Locate the cell with the specified text and output its (x, y) center coordinate. 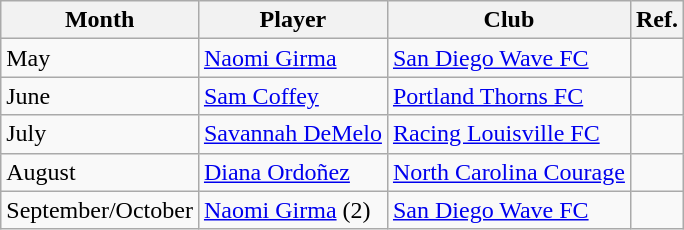
Sam Coffey (292, 96)
Player (292, 20)
Month (100, 20)
September/October (100, 210)
Racing Louisville FC (508, 134)
North Carolina Courage (508, 172)
Naomi Girma (2) (292, 210)
Ref. (656, 20)
Club (508, 20)
July (100, 134)
May (100, 58)
Diana Ordoñez (292, 172)
June (100, 96)
Naomi Girma (292, 58)
Portland Thorns FC (508, 96)
Savannah DeMelo (292, 134)
August (100, 172)
